Identify which cell holds the provided text, then report its [X, Y] central coordinate. 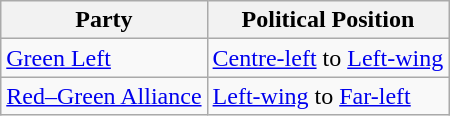
Left-wing to Far-left [328, 96]
Green Left [104, 58]
Centre-left to Left-wing [328, 58]
Red–Green Alliance [104, 96]
Political Position [328, 20]
Party [104, 20]
